Determine the [X, Y] coordinate at the center of the cell enclosing the given text.  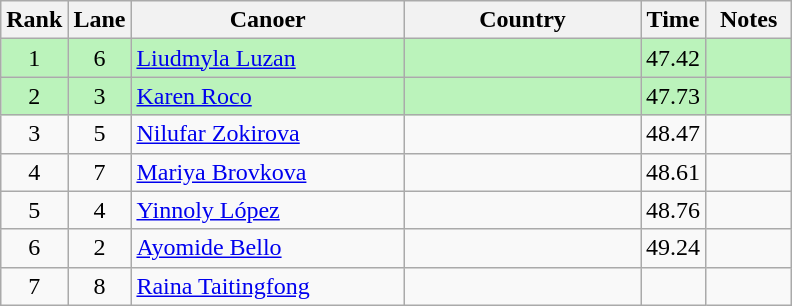
Ayomide Bello [268, 248]
47.42 [674, 58]
49.24 [674, 248]
Rank [34, 20]
47.73 [674, 96]
Raina Taitingfong [268, 286]
Time [674, 20]
Country [522, 20]
Notes [749, 20]
Mariya Brovkova [268, 172]
Lane [100, 20]
Karen Roco [268, 96]
Nilufar Zokirova [268, 134]
48.76 [674, 210]
48.47 [674, 134]
Yinnoly López [268, 210]
8 [100, 286]
Liudmyla Luzan [268, 58]
48.61 [674, 172]
1 [34, 58]
Canoer [268, 20]
